Identify which cell holds the provided text, then report its (X, Y) central coordinate. 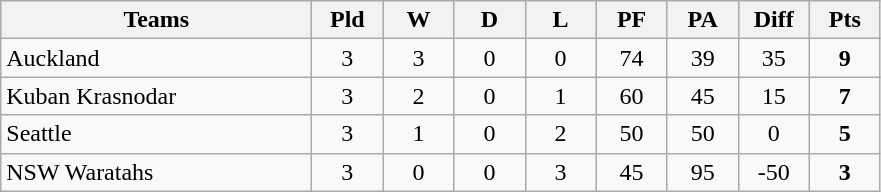
9 (844, 58)
74 (632, 58)
Pld (348, 20)
15 (774, 96)
PA (702, 20)
95 (702, 172)
7 (844, 96)
5 (844, 134)
Seattle (156, 134)
60 (632, 96)
L (560, 20)
Auckland (156, 58)
Pts (844, 20)
35 (774, 58)
Diff (774, 20)
Kuban Krasnodar (156, 96)
W (418, 20)
PF (632, 20)
D (490, 20)
-50 (774, 172)
NSW Waratahs (156, 172)
39 (702, 58)
Teams (156, 20)
